Output the [X, Y] coordinate of the center of the cell containing the given text.  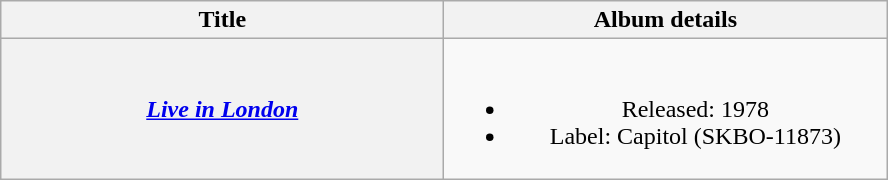
Title [222, 20]
Live in London [222, 109]
Released: 1978Label: Capitol (SKBO-11873) [666, 109]
Album details [666, 20]
